Find where the given text appears and provide that cell's center as (X, Y) coordinate. 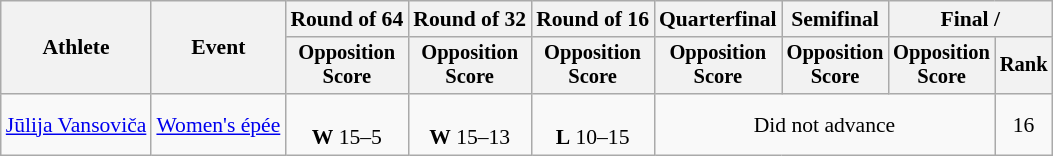
W 15–5 (346, 124)
Semifinal (836, 19)
W 15–13 (470, 124)
Round of 16 (592, 19)
Jūlija Vansoviča (76, 124)
L 10–15 (592, 124)
Quarterfinal (718, 19)
Round of 32 (470, 19)
Final / (970, 19)
Did not advance (824, 124)
Round of 64 (346, 19)
Event (218, 48)
16 (1024, 124)
Women's épée (218, 124)
Rank (1024, 66)
Athlete (76, 48)
